Provide the [x, y] coordinate of the cell's center where the given text is located.  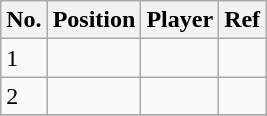
Position [94, 20]
Ref [242, 20]
1 [24, 58]
2 [24, 96]
No. [24, 20]
Player [180, 20]
